Pinpoint the cell where the given text exists, returning its (x, y) midpoint coordinate. 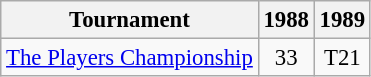
T21 (342, 58)
Tournament (130, 20)
33 (286, 58)
1989 (342, 20)
The Players Championship (130, 58)
1988 (286, 20)
